Search for the cell housing the specified text and yield its (X, Y) center coordinate. 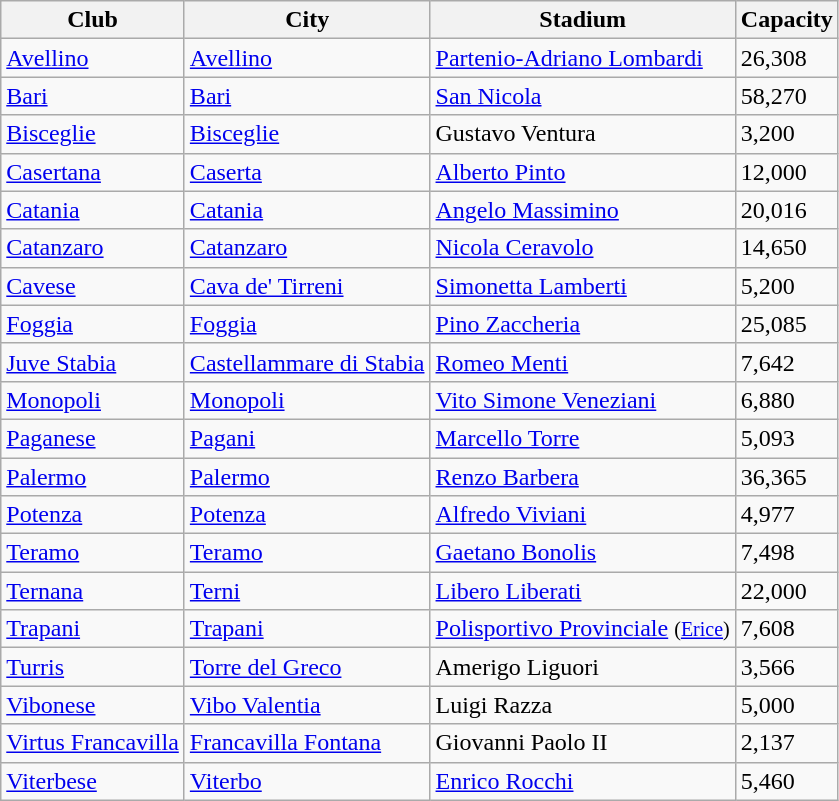
Vito Simone Veneziani (582, 400)
7,608 (786, 629)
Gaetano Bonolis (582, 553)
Libero Liberati (582, 591)
Partenio-Adriano Lombardi (582, 58)
Virtus Francavilla (93, 743)
5,000 (786, 705)
Simonetta Lamberti (582, 286)
Ternana (93, 591)
3,566 (786, 667)
12,000 (786, 172)
Castellammare di Stabia (307, 362)
Viterbese (93, 781)
Francavilla Fontana (307, 743)
7,498 (786, 553)
Alberto Pinto (582, 172)
Caserta (307, 172)
Vibo Valentia (307, 705)
36,365 (786, 477)
7,642 (786, 362)
Nicola Ceravolo (582, 248)
Viterbo (307, 781)
25,085 (786, 324)
5,460 (786, 781)
Luigi Razza (582, 705)
Juve Stabia (93, 362)
Casertana (93, 172)
Giovanni Paolo II (582, 743)
Club (93, 20)
Alfredo Viviani (582, 515)
Paganese (93, 438)
26,308 (786, 58)
Capacity (786, 20)
Gustavo Ventura (582, 134)
Pagani (307, 438)
Terni (307, 591)
2,137 (786, 743)
22,000 (786, 591)
Amerigo Liguori (582, 667)
Vibonese (93, 705)
San Nicola (582, 96)
Torre del Greco (307, 667)
5,200 (786, 286)
58,270 (786, 96)
20,016 (786, 210)
Stadium (582, 20)
14,650 (786, 248)
3,200 (786, 134)
City (307, 20)
6,880 (786, 400)
Polisportivo Provinciale (Erice) (582, 629)
Turris (93, 667)
Pino Zaccheria (582, 324)
Enrico Rocchi (582, 781)
Marcello Torre (582, 438)
Renzo Barbera (582, 477)
Romeo Menti (582, 362)
4,977 (786, 515)
Cava de' Tirreni (307, 286)
Angelo Massimino (582, 210)
5,093 (786, 438)
Cavese (93, 286)
